Locate the cell with the specified text and output its (x, y) center coordinate. 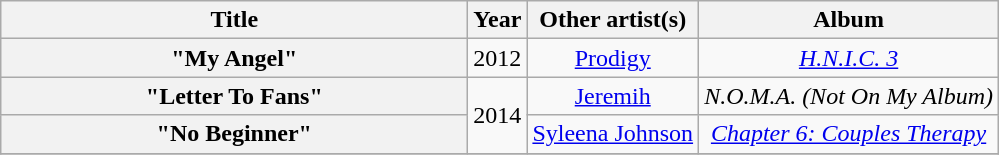
"Letter To Fans" (234, 96)
"My Angel" (234, 58)
Other artist(s) (613, 20)
Jeremih (613, 96)
Syleena Johnson (613, 134)
Title (234, 20)
"No Beginner" (234, 134)
2014 (498, 115)
H.N.I.C. 3 (849, 58)
2012 (498, 58)
Chapter 6: Couples Therapy (849, 134)
Year (498, 20)
Album (849, 20)
N.O.M.A. (Not On My Album) (849, 96)
Prodigy (613, 58)
